Return (X, Y) of the center of cell containing provided text 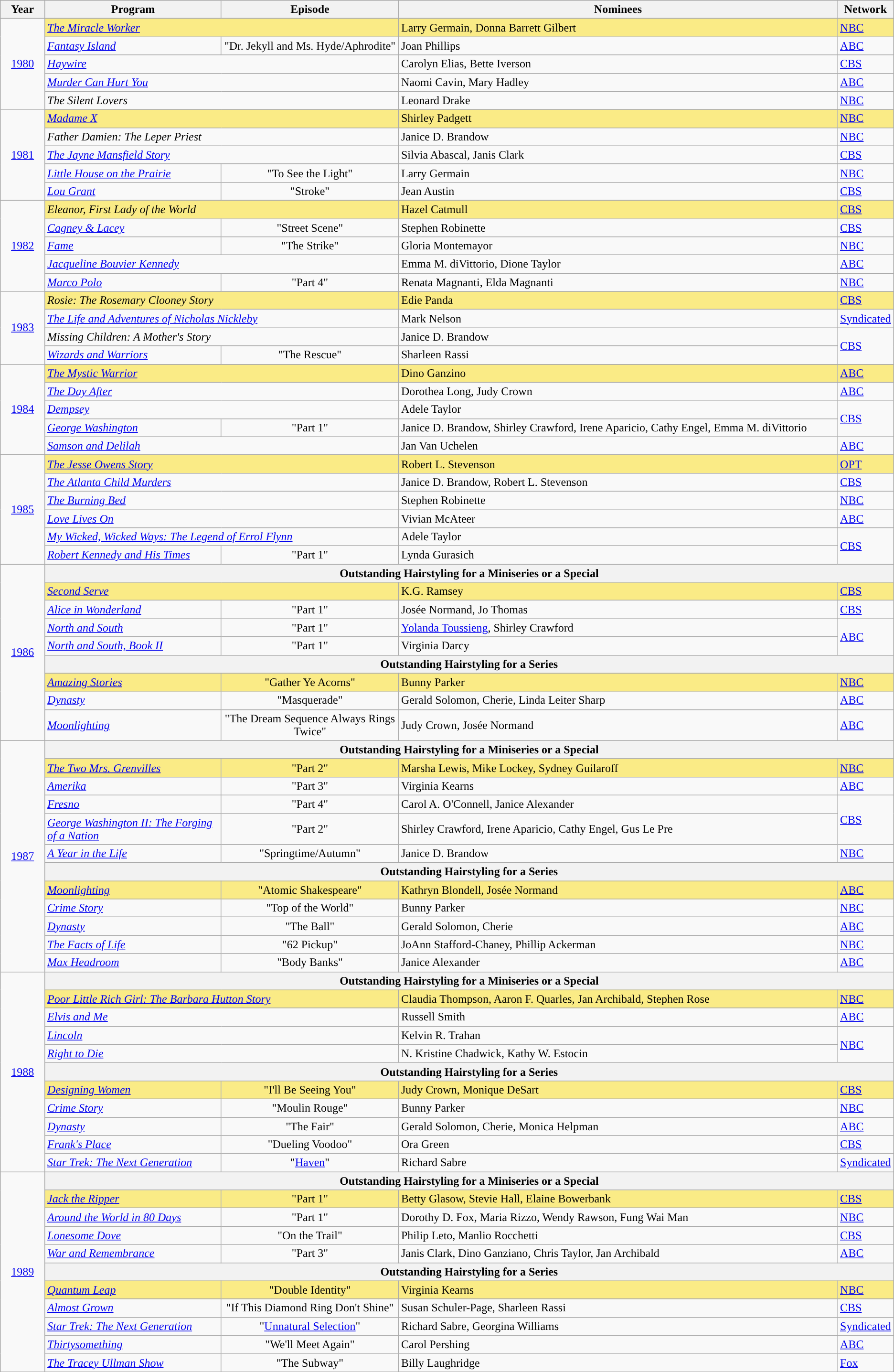
A Year in the Life (133, 854)
N. Kristine Chadwick, Kathy W. Estocin (618, 1053)
War and Remembrance (133, 1254)
North and South (133, 628)
Designing Women (133, 1090)
The Life and Adventures of Nicholas Nickleby (222, 319)
"The Subway" (309, 1362)
Rosie: The Rosemary Clooney Story (222, 300)
"Street Scene" (309, 228)
Emma M. diVittorio, Dione Taylor (618, 264)
Dorothea Long, Judy Crown (618, 391)
Father Damien: The Leper Priest (222, 137)
The Miracle Worker (222, 28)
Jacqueline Bouvier Kennedy (222, 264)
Poor Little Rich Girl: The Barbara Hutton Story (222, 999)
The Two Mrs. Grenvilles (133, 768)
The Tracey Ullman Show (133, 1362)
Love Lives On (222, 518)
"The Rescue" (309, 355)
JoAnn Stafford-Chaney, Phillip Ackerman (618, 944)
Program (133, 10)
Silvia Abascal, Janis Clark (618, 155)
Dorothy D. Fox, Maria Rizzo, Wendy Rawson, Fung Wai Man (618, 1217)
Max Headroom (133, 963)
"The Strike" (309, 246)
Edie Panda (618, 300)
Marsha Lewis, Mike Lockey, Sydney Guilaroff (618, 768)
The Day After (222, 391)
Marco Polo (133, 282)
Year (23, 10)
Richard Sabre, Georgina Williams (618, 1326)
Lonesome Dove (133, 1235)
Gloria Montemayor (618, 246)
Carol A. O'Connell, Janice Alexander (618, 804)
Nominees (618, 10)
George Washington II: The Forging of a Nation (133, 828)
1981 (23, 155)
Claudia Thompson, Aaron F. Quarles, Jan Archibald, Stephen Rose (618, 999)
"To See the Light" (309, 173)
1988 (23, 1072)
Lincoln (222, 1035)
Vivian McAteer (618, 518)
Judy Crown, Monique DeSart (618, 1090)
"Dr. Jekyll and Ms. Hyde/Aphrodite" (309, 46)
Cagney & Lacey (133, 228)
Wizards and Warriors (133, 355)
The Jesse Owens Story (222, 464)
Dempsey (222, 409)
Judy Crown, Josée Normand (618, 725)
Samson and Delilah (222, 446)
Amerika (133, 786)
1987 (23, 856)
Shirley Padgett (618, 118)
Kathryn Blondell, Josée Normand (618, 890)
Janis Clark, Dino Ganziano, Chris Taylor, Jan Archibald (618, 1254)
"Top of the World" (309, 908)
Janice D. Brandow, Robert L. Stevenson (618, 482)
Thirtysomething (133, 1344)
Madame X (222, 118)
Missing Children: A Mother's Story (222, 337)
Jan Van Uchelen (618, 446)
Russell Smith (618, 1017)
Lynda Gurasich (618, 555)
OPT (866, 464)
Episode (309, 10)
"Haven" (309, 1163)
Hazel Catmull (618, 209)
Larry Germain, Donna Barrett Gilbert (618, 28)
The Silent Lovers (222, 100)
"Body Banks" (309, 963)
Gerald Solomon, Cherie (618, 926)
Kelvin R. Trahan (618, 1035)
Ora Green (618, 1145)
Lou Grant (133, 191)
"Dueling Voodoo" (309, 1145)
"Springtime/Autumn" (309, 854)
Mark Nelson (618, 319)
The Atlanta Child Murders (222, 482)
Amazing Stories (133, 682)
Fox (866, 1362)
1983 (23, 328)
Frank's Place (133, 1145)
Jean Austin (618, 191)
"Double Identity" (309, 1290)
Josée Normand, Jo Thomas (618, 610)
Leonard Drake (618, 100)
"Stroke" (309, 191)
Little House on the Prairie (133, 173)
1985 (23, 509)
"We'll Meet Again" (309, 1344)
Janice Alexander (618, 963)
"I'll Be Seeing You" (309, 1090)
Eleanor, First Lady of the World (222, 209)
Carolyn Elias, Bette Iverson (618, 64)
Haywire (222, 64)
George Washington (133, 428)
"The Dream Sequence Always Rings Twice" (309, 725)
"Unnatural Selection" (309, 1326)
My Wicked, Wicked Ways: The Legend of Errol Flynn (222, 537)
Billy Laughridge (618, 1362)
"Atomic Shakespeare" (309, 890)
Network (866, 10)
Jack the Ripper (133, 1199)
Philip Leto, Manlio Rocchetti (618, 1235)
Gerald Solomon, Cherie, Linda Leiter Sharp (618, 700)
Shirley Crawford, Irene Aparicio, Cathy Engel, Gus Le Pre (618, 828)
"If This Diamond Ring Don't Shine" (309, 1308)
Virginia Darcy (618, 646)
"Masquerade" (309, 700)
Fame (133, 246)
North and South, Book II (133, 646)
Sharleen Rassi (618, 355)
Richard Sabre (618, 1163)
Robert Kennedy and His Times (133, 555)
"62 Pickup" (309, 944)
Betty Glasow, Stevie Hall, Elaine Bowerbank (618, 1199)
"Moulin Rouge" (309, 1108)
1980 (23, 64)
Susan Schuler-Page, Sharleen Rassi (618, 1308)
Quantum Leap (133, 1290)
1986 (23, 653)
Right to Die (222, 1053)
Murder Can Hurt You (222, 82)
Around the World in 80 Days (133, 1217)
The Mystic Warrior (222, 373)
Renata Magnanti, Elda Magnanti (618, 282)
Second Serve (222, 591)
Elvis and Me (222, 1017)
"The Ball" (309, 926)
1984 (23, 409)
Alice in Wonderland (133, 610)
K.G. Ramsey (618, 591)
Yolanda Toussieng, Shirley Crawford (618, 628)
The Burning Bed (222, 500)
Robert L. Stevenson (618, 464)
"On the Trail" (309, 1235)
Fresno (133, 804)
Joan Phillips (618, 46)
1982 (23, 246)
1989 (23, 1272)
"The Fair" (309, 1126)
Fantasy Island (133, 46)
Larry Germain (618, 173)
Carol Pershing (618, 1344)
The Facts of Life (133, 944)
Almost Grown (133, 1308)
Naomi Cavin, Mary Hadley (618, 82)
The Jayne Mansfield Story (222, 155)
Dino Ganzino (618, 373)
Gerald Solomon, Cherie, Monica Helpman (618, 1126)
Janice D. Brandow, Shirley Crawford, Irene Aparicio, Cathy Engel, Emma M. diVittorio (618, 428)
"Gather Ye Acorns" (309, 682)
